Locate the cell with the specified text and output its [X, Y] center coordinate. 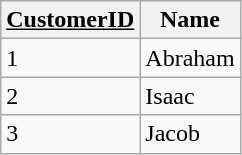
CustomerID [70, 20]
Abraham [190, 58]
Isaac [190, 96]
2 [70, 96]
1 [70, 58]
Jacob [190, 134]
Name [190, 20]
3 [70, 134]
